Detect which cell encompasses the target text, then output its [X, Y] center coordinate. 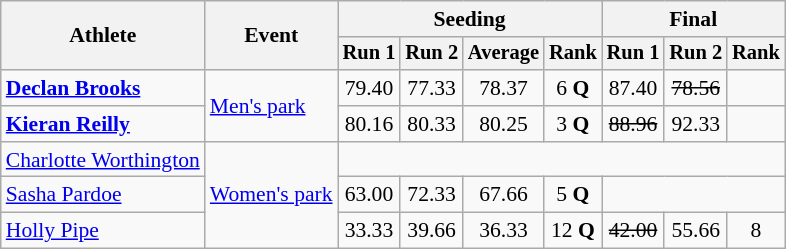
78.56 [696, 88]
Athlete [103, 36]
78.37 [504, 88]
Declan Brooks [103, 88]
8 [756, 231]
Seeding [470, 19]
33.33 [370, 231]
6 Q [573, 88]
12 Q [573, 231]
92.33 [696, 124]
Event [272, 36]
80.16 [370, 124]
79.40 [370, 88]
80.25 [504, 124]
5 Q [573, 195]
Men's park [272, 106]
87.40 [634, 88]
Final [694, 19]
Charlotte Worthington [103, 160]
39.66 [432, 231]
88.96 [634, 124]
3 Q [573, 124]
67.66 [504, 195]
Average [504, 54]
36.33 [504, 231]
72.33 [432, 195]
63.00 [370, 195]
Sasha Pardoe [103, 195]
42.00 [634, 231]
Holly Pipe [103, 231]
Kieran Reilly [103, 124]
77.33 [432, 88]
80.33 [432, 124]
55.66 [696, 231]
Women's park [272, 196]
